Determine the [x, y] coordinate at the center of the cell enclosing the given text.  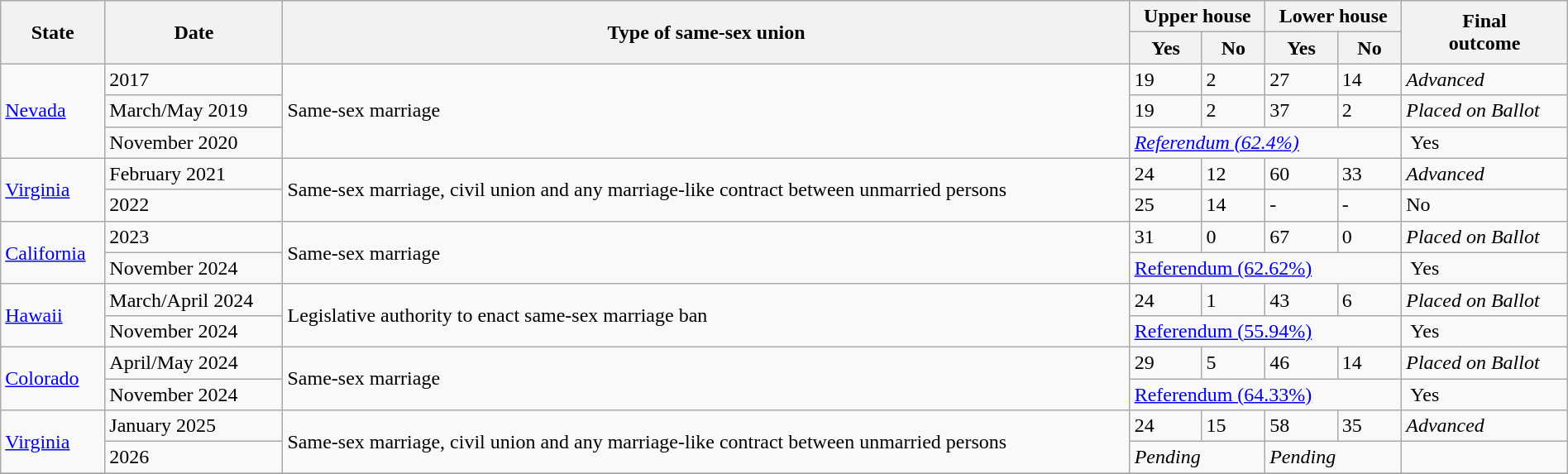
Referendum (62.4%) [1265, 142]
2022 [194, 205]
February 2021 [194, 174]
March/April 2024 [194, 299]
27 [1302, 79]
29 [1166, 362]
March/May 2019 [194, 111]
Upper house [1198, 17]
Nevada [53, 111]
46 [1302, 362]
60 [1302, 174]
35 [1370, 426]
November 2020 [194, 142]
January 2025 [194, 426]
Finaloutcome [1485, 32]
58 [1302, 426]
33 [1370, 174]
Type of same-sex union [706, 32]
2017 [194, 79]
5 [1234, 362]
2023 [194, 237]
67 [1302, 237]
15 [1234, 426]
25 [1166, 205]
1 [1234, 299]
Referendum (62.62%) [1265, 268]
2026 [194, 457]
12 [1234, 174]
6 [1370, 299]
43 [1302, 299]
Colorado [53, 378]
31 [1166, 237]
Lower house [1333, 17]
State [53, 32]
April/May 2024 [194, 362]
Legislative authority to enact same-sex marriage ban [706, 315]
California [53, 252]
Hawaii [53, 315]
37 [1302, 111]
Referendum (64.33%) [1265, 395]
Referendum (55.94%) [1265, 331]
Date [194, 32]
